Return the [x, y] coordinate for the center point of the cell that contains the specified text.  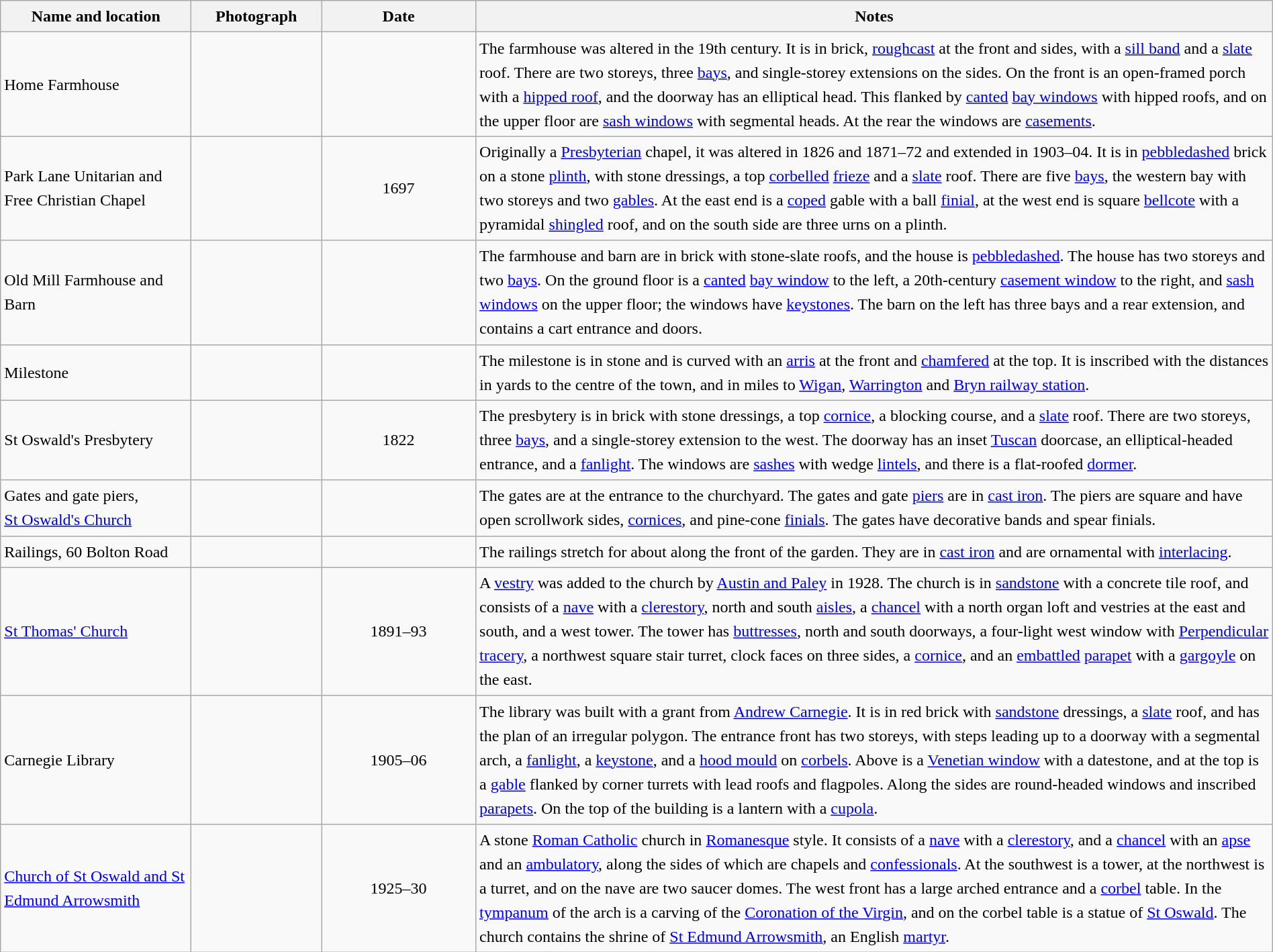
Park Lane Unitarian andFree Christian Chapel [96, 188]
Church of St Oswald and St Edmund Arrowsmith [96, 888]
1905–06 [399, 760]
Name and location [96, 16]
1697 [399, 188]
Home Farmhouse [96, 85]
St Thomas' Church [96, 631]
Photograph [256, 16]
1925–30 [399, 888]
1822 [399, 440]
Carnegie Library [96, 760]
Milestone [96, 372]
Notes [874, 16]
1891–93 [399, 631]
Old Mill Farmhouse and Barn [96, 293]
Date [399, 16]
St Oswald's Presbytery [96, 440]
The railings stretch for about along the front of the garden. They are in cast iron and are ornamental with interlacing. [874, 552]
Gates and gate piers,St Oswald's Church [96, 508]
Railings, 60 Bolton Road [96, 552]
